From the cell containing the given text, extract its center point as (X, Y) coordinate. 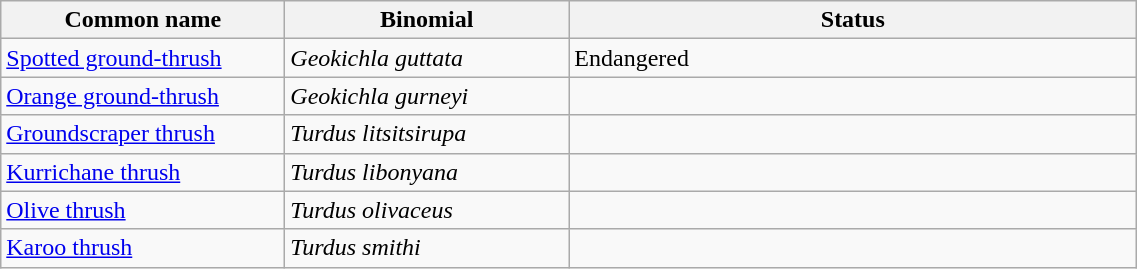
Spotted ground-thrush (143, 58)
Turdus litsitsirupa (427, 134)
Turdus libonyana (427, 172)
Turdus olivaceus (427, 210)
Turdus smithi (427, 248)
Binomial (427, 20)
Olive thrush (143, 210)
Status (853, 20)
Groundscraper thrush (143, 134)
Karoo thrush (143, 248)
Orange ground-thrush (143, 96)
Geokichla gurneyi (427, 96)
Endangered (853, 58)
Geokichla guttata (427, 58)
Common name (143, 20)
Kurrichane thrush (143, 172)
